Pinpoint the cell where the given text exists, returning its (x, y) midpoint coordinate. 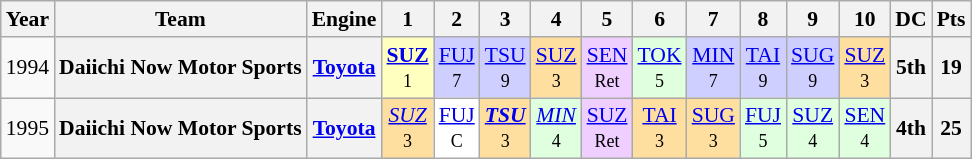
SUZRet (608, 128)
Team (180, 19)
7 (714, 19)
FUJC (457, 128)
9 (812, 19)
25 (952, 128)
FUJ5 (763, 128)
FUJ7 (457, 68)
TAI9 (763, 68)
4th (910, 128)
19 (952, 68)
3 (506, 19)
SUG3 (714, 128)
Year (28, 19)
Engine (344, 19)
TAI3 (659, 128)
DC (910, 19)
1 (408, 19)
Pts (952, 19)
2 (457, 19)
1994 (28, 68)
1995 (28, 128)
6 (659, 19)
4 (556, 19)
10 (864, 19)
SUZ4 (812, 128)
SUG9 (812, 68)
MIN4 (556, 128)
SENRet (608, 68)
MIN7 (714, 68)
5 (608, 19)
SUZ1 (408, 68)
SEN4 (864, 128)
TSU3 (506, 128)
TSU9 (506, 68)
5th (910, 68)
8 (763, 19)
TOK5 (659, 68)
